Identify which cell holds the provided text, then report its (x, y) central coordinate. 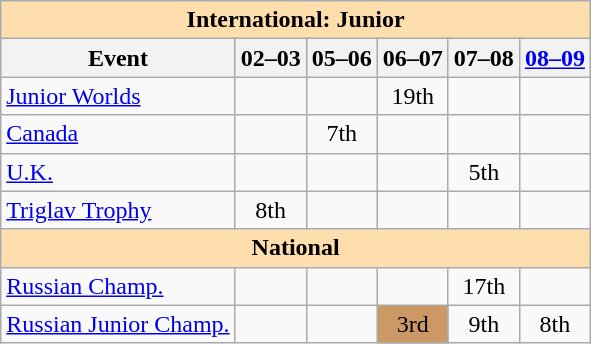
08–09 (554, 58)
19th (412, 96)
Triglav Trophy (118, 210)
Russian Champ. (118, 286)
9th (484, 324)
International: Junior (296, 20)
17th (484, 286)
National (296, 248)
Junior Worlds (118, 96)
05–06 (342, 58)
07–08 (484, 58)
02–03 (270, 58)
7th (342, 134)
06–07 (412, 58)
U.K. (118, 172)
5th (484, 172)
Event (118, 58)
Russian Junior Champ. (118, 324)
Canada (118, 134)
3rd (412, 324)
